Return [X, Y] of the center of cell containing provided text 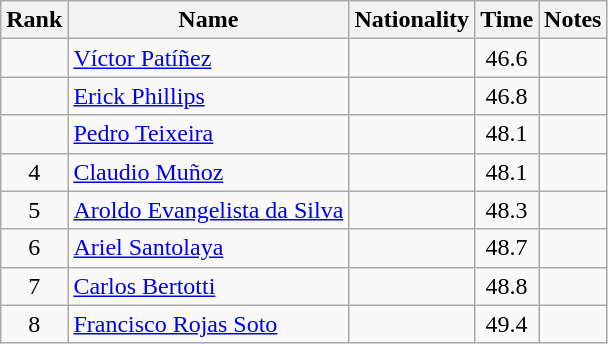
Francisco Rojas Soto [208, 324]
Aroldo Evangelista da Silva [208, 210]
Erick Phillips [208, 96]
48.3 [507, 210]
Notes [573, 20]
46.6 [507, 58]
Carlos Bertotti [208, 286]
Rank [34, 20]
Víctor Patíñez [208, 58]
46.8 [507, 96]
Time [507, 20]
49.4 [507, 324]
48.7 [507, 248]
48.8 [507, 286]
Claudio Muñoz [208, 172]
Nationality [412, 20]
Pedro Teixeira [208, 134]
6 [34, 248]
8 [34, 324]
5 [34, 210]
7 [34, 286]
4 [34, 172]
Ariel Santolaya [208, 248]
Name [208, 20]
